Detect which cell encompasses the target text, then output its [X, Y] center coordinate. 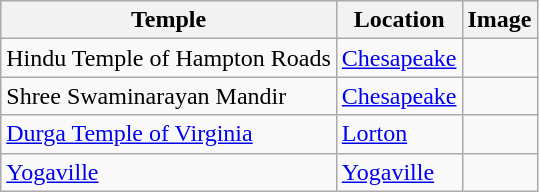
Hindu Temple of Hampton Roads [169, 58]
Lorton [399, 134]
Location [399, 20]
Shree Swaminarayan Mandir [169, 96]
Temple [169, 20]
Durga Temple of Virginia [169, 134]
Image [500, 20]
